Locate the cell with the specified text and output its (X, Y) center coordinate. 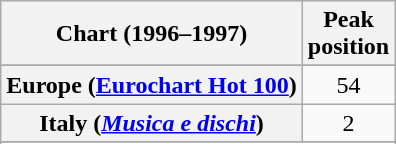
Europe (Eurochart Hot 100) (152, 85)
Chart (1996–1997) (152, 34)
2 (348, 123)
54 (348, 85)
Italy (Musica e dischi) (152, 123)
Peakposition (348, 34)
